Detect which cell encompasses the target text, then output its (X, Y) center coordinate. 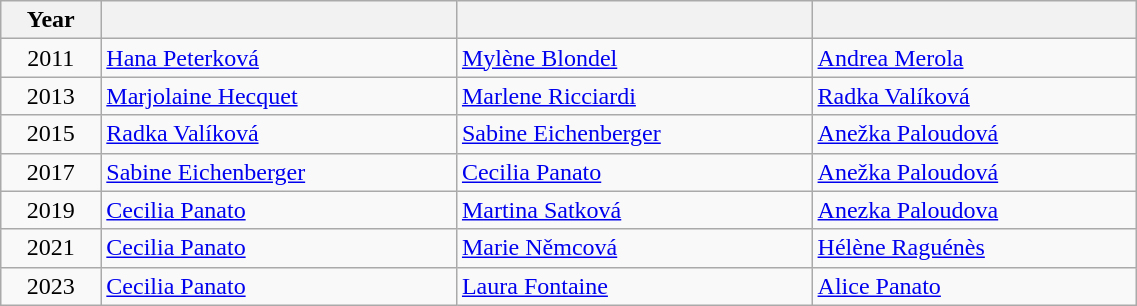
Martina Satková (634, 210)
Marlene Ricciardi (634, 96)
Andrea Merola (974, 58)
2011 (51, 58)
2015 (51, 134)
2019 (51, 210)
Hana Peterková (279, 58)
Laura Fontaine (634, 286)
Marie Němcová (634, 248)
2023 (51, 286)
Mylène Blondel (634, 58)
Alice Panato (974, 286)
2017 (51, 172)
2013 (51, 96)
Marjolaine Hecquet (279, 96)
Hélène Raguénès (974, 248)
Year (51, 20)
Anezka Paloudova (974, 210)
2021 (51, 248)
